Pinpoint the cell where the given text exists, returning its [x, y] midpoint coordinate. 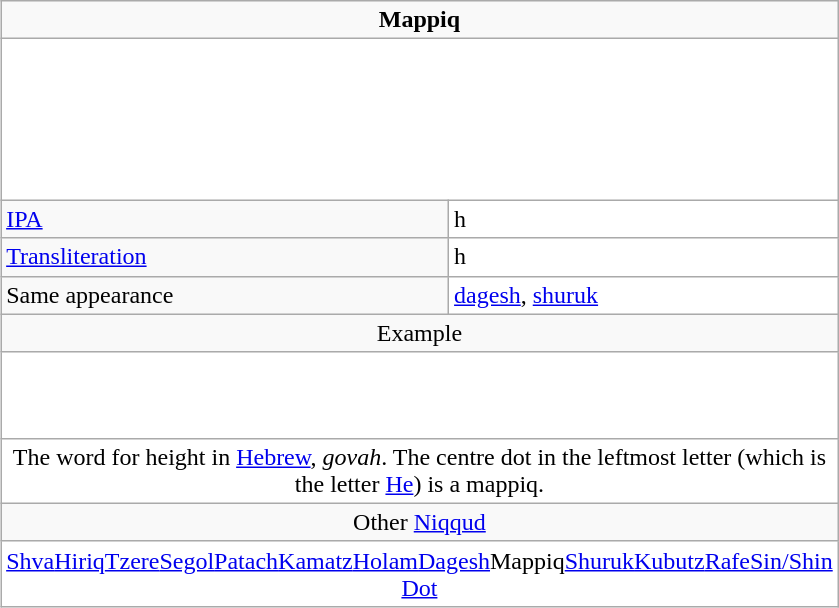
The word for height in Hebrew, govah. The centre dot in the leftmost letter (which is the letter He) is a mappiq. [420, 470]
Other Niqqud [420, 522]
IPA [225, 219]
Same appearance [225, 295]
Mappiq [420, 20]
dagesh, shuruk [644, 295]
Example [420, 333]
ShvaHiriqTzereSegolPatachKamatzHolamDageshMappiqShurukKubutzRafeSin/Shin Dot [420, 574]
Transliteration [225, 257]
